From the cell containing the given text, extract its center point as (x, y) coordinate. 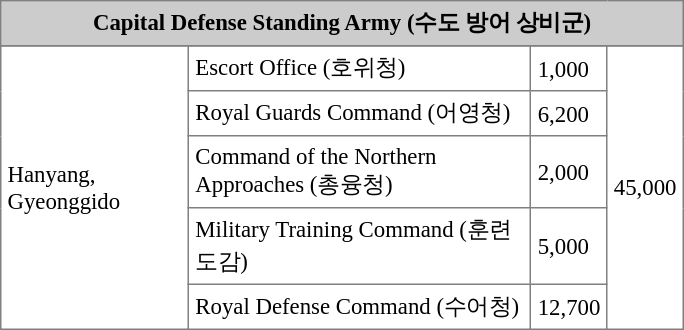
5,000 (569, 246)
Escort Office (호위청) (360, 68)
12,700 (569, 306)
Royal Defense Command (수어청) (360, 306)
Capital Defense Standing Army (수도 방어 상비군) (342, 24)
Command of the Northern Approaches (총융청) (360, 172)
45,000 (645, 188)
1,000 (569, 68)
Military Training Command (훈련도감) (360, 246)
6,200 (569, 114)
2,000 (569, 172)
Royal Guards Command (어영청) (360, 114)
Hanyang, Gyeonggido (95, 188)
